Output the [X, Y] coordinate of the center of the cell containing the given text.  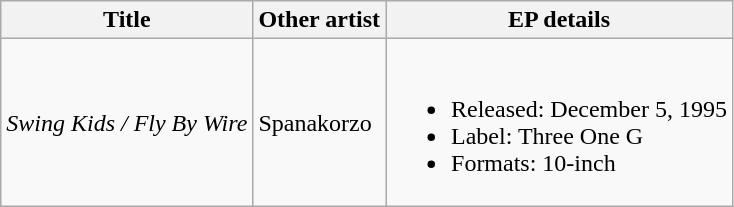
Released: December 5, 1995Label: Three One GFormats: 10-inch [560, 122]
Other artist [320, 20]
Title [127, 20]
Swing Kids / Fly By Wire [127, 122]
Spanakorzo [320, 122]
EP details [560, 20]
